Determine the (X, Y) coordinate at the center of the cell enclosing the given text.  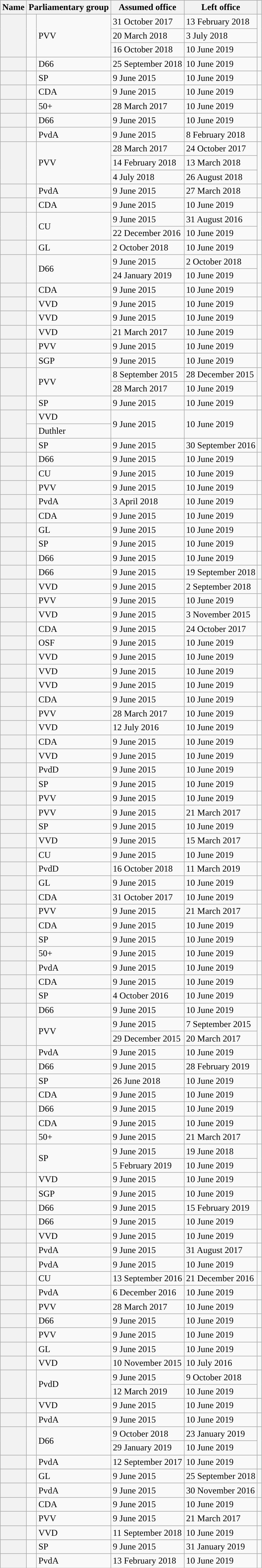
13 March 2018 (221, 163)
Parliamentary group (69, 7)
4 October 2016 (147, 996)
21 December 2016 (221, 1278)
8 February 2018 (221, 134)
Name (13, 7)
4 July 2018 (147, 177)
15 March 2017 (221, 840)
31 August 2016 (221, 219)
31 August 2017 (221, 1250)
29 December 2015 (147, 1038)
30 November 2016 (221, 1490)
20 March 2018 (147, 36)
15 February 2019 (221, 1208)
11 March 2019 (221, 869)
12 July 2016 (147, 728)
26 August 2018 (221, 177)
8 September 2015 (147, 374)
12 September 2017 (147, 1462)
31 January 2019 (221, 1547)
5 February 2019 (147, 1165)
29 January 2019 (147, 1448)
10 July 2016 (221, 1363)
10 November 2015 (147, 1363)
3 July 2018 (221, 36)
19 September 2018 (221, 572)
3 April 2018 (147, 502)
23 January 2019 (221, 1434)
24 January 2019 (147, 276)
20 March 2017 (221, 1038)
19 June 2018 (221, 1151)
Duthler (73, 431)
28 February 2019 (221, 1066)
22 December 2016 (147, 233)
26 June 2018 (147, 1081)
3 November 2015 (221, 614)
Left office (221, 7)
Assumed office (147, 7)
11 September 2018 (147, 1533)
27 March 2018 (221, 191)
OSF (73, 643)
30 September 2016 (221, 445)
6 December 2016 (147, 1292)
14 February 2018 (147, 163)
28 December 2015 (221, 374)
2 September 2018 (221, 586)
12 March 2019 (147, 1391)
7 September 2015 (221, 1024)
13 September 2016 (147, 1278)
